Locate the cell with the specified text and output its (x, y) center coordinate. 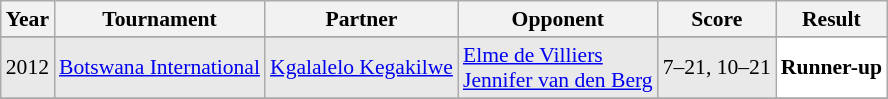
7–21, 10–21 (717, 68)
Result (832, 19)
Tournament (160, 19)
Partner (362, 19)
Elme de Villiers Jennifer van den Berg (558, 68)
Kgalalelo Kegakilwe (362, 68)
Year (28, 19)
Runner-up (832, 68)
2012 (28, 68)
Score (717, 19)
Botswana International (160, 68)
Opponent (558, 19)
